Identify which cell holds the provided text, then report its [X, Y] central coordinate. 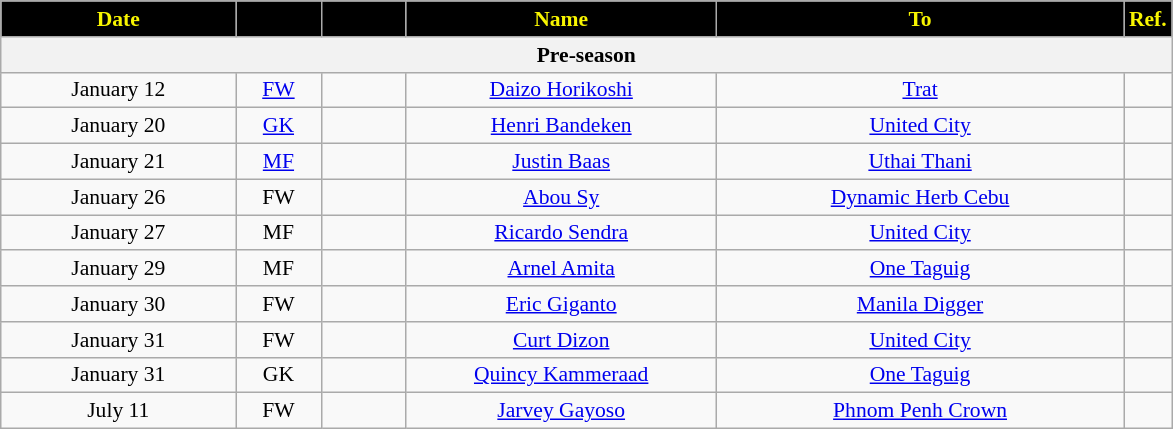
Abou Sy [561, 197]
Ref. [1148, 19]
Uthai Thani [920, 162]
Curt Dizon [561, 340]
January 29 [118, 269]
January 21 [118, 162]
Eric Giganto [561, 304]
January 20 [118, 126]
January 12 [118, 90]
Justin Baas [561, 162]
Pre-season [586, 55]
July 11 [118, 411]
Henri Bandeken [561, 126]
Daizo Horikoshi [561, 90]
Ricardo Sendra [561, 233]
Arnel Amita [561, 269]
Quincy Kammeraad [561, 375]
January 30 [118, 304]
Jarvey Gayoso [561, 411]
Trat [920, 90]
January 27 [118, 233]
Date [118, 19]
Phnom Penh Crown [920, 411]
January 26 [118, 197]
Manila Digger [920, 304]
Name [561, 19]
Dynamic Herb Cebu [920, 197]
To [920, 19]
